For the text-containing cell, return its midpoint in [x, y] coordinate format. 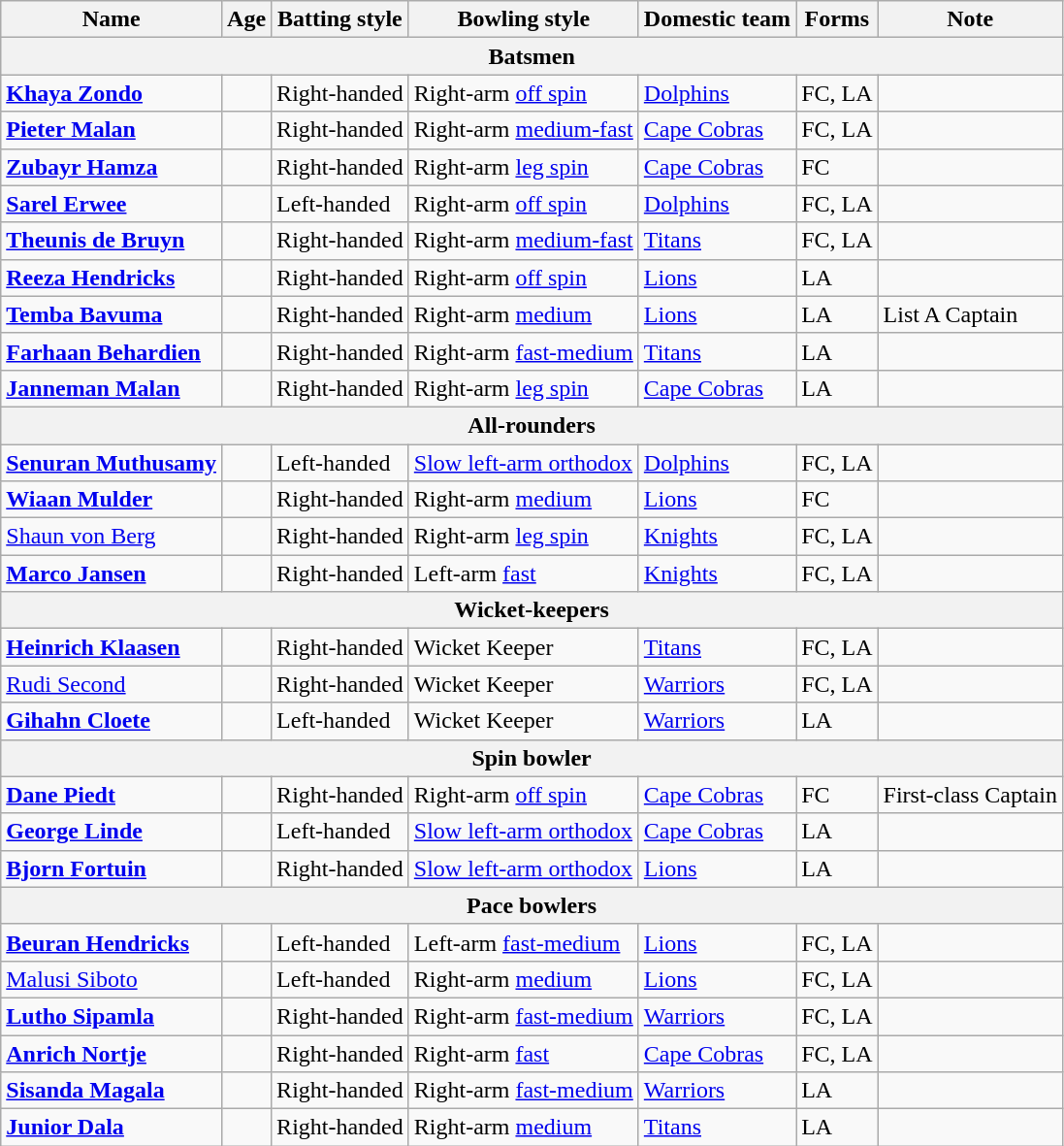
Shaun von Berg [112, 537]
Zubayr Hamza [112, 167]
List A Captain [970, 314]
Left-arm fast [524, 573]
Sarel Erwee [112, 204]
Wiaan Mulder [112, 500]
Batsmen [532, 56]
Bjorn Fortuin [112, 868]
Gihahn Cloete [112, 721]
Sisanda Magala [112, 1091]
Dane Piedt [112, 795]
Senuran Muthusamy [112, 463]
Junior Dala [112, 1128]
Left-arm fast-medium [524, 942]
Theunis de Bruyn [112, 241]
Right-arm fast [524, 1053]
Malusi Siboto [112, 979]
George Linde [112, 832]
Anrich Nortje [112, 1053]
Beuran Hendricks [112, 942]
Name [112, 19]
Batting style [340, 19]
Farhaan Behardien [112, 351]
Forms [837, 19]
Marco Jansen [112, 573]
Spin bowler [532, 758]
Pieter Malan [112, 130]
Heinrich Klaasen [112, 647]
Temba Bavuma [112, 314]
Lutho Sipamla [112, 1016]
First-class Captain [970, 795]
Rudi Second [112, 684]
Khaya Zondo [112, 93]
Bowling style [524, 19]
Age [246, 19]
Reeza Hendricks [112, 278]
Pace bowlers [532, 905]
Domestic team [717, 19]
Note [970, 19]
Janneman Malan [112, 388]
Wicket-keepers [532, 610]
All-rounders [532, 425]
